Provide the (X, Y) coordinate of the cell's center where the given text is located.  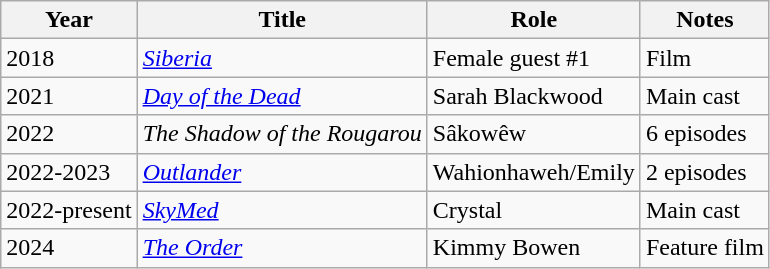
Year (69, 20)
Outlander (282, 172)
Sarah Blackwood (534, 96)
2021 (69, 96)
2022 (69, 134)
2 episodes (704, 172)
Feature film (704, 248)
The Shadow of the Rougarou (282, 134)
Title (282, 20)
Crystal (534, 210)
The Order (282, 248)
Role (534, 20)
2022-present (69, 210)
Notes (704, 20)
Siberia (282, 58)
Day of the Dead (282, 96)
2018 (69, 58)
2022-2023 (69, 172)
6 episodes (704, 134)
Sâkowêw (534, 134)
Female guest #1 (534, 58)
SkyMed (282, 210)
2024 (69, 248)
Kimmy Bowen (534, 248)
Wahionhaweh/Emily (534, 172)
Film (704, 58)
